Return [X, Y] of the center of cell containing provided text 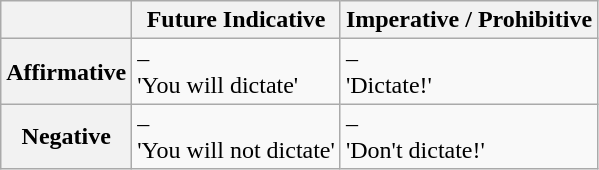
– 'Don't dictate!' [468, 136]
Future Indicative [236, 20]
Imperative / Prohibitive [468, 20]
– 'Dictate!' [468, 72]
– 'You will dictate' [236, 72]
– 'You will not dictate' [236, 136]
Affirmative [66, 72]
Negative [66, 136]
